Provide the [X, Y] coordinate of the cell's center where the given text is located.  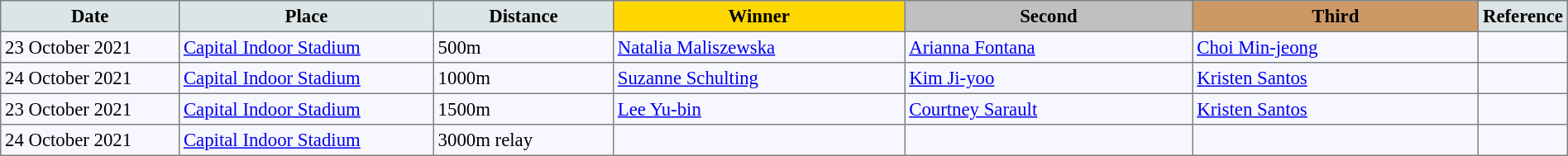
Date [90, 17]
Third [1336, 17]
Natalia Maliszewska [759, 47]
Distance [523, 17]
3000m relay [523, 140]
Arianna Fontana [1049, 47]
Winner [759, 17]
Courtney Sarault [1049, 109]
500m [523, 47]
Suzanne Schulting [759, 78]
Choi Min-jeong [1336, 47]
Reference [1523, 17]
Place [307, 17]
1500m [523, 109]
Kim Ji-yoo [1049, 78]
Lee Yu-bin [759, 109]
Second [1049, 17]
1000m [523, 78]
